Return [x, y] of the center of cell containing provided text 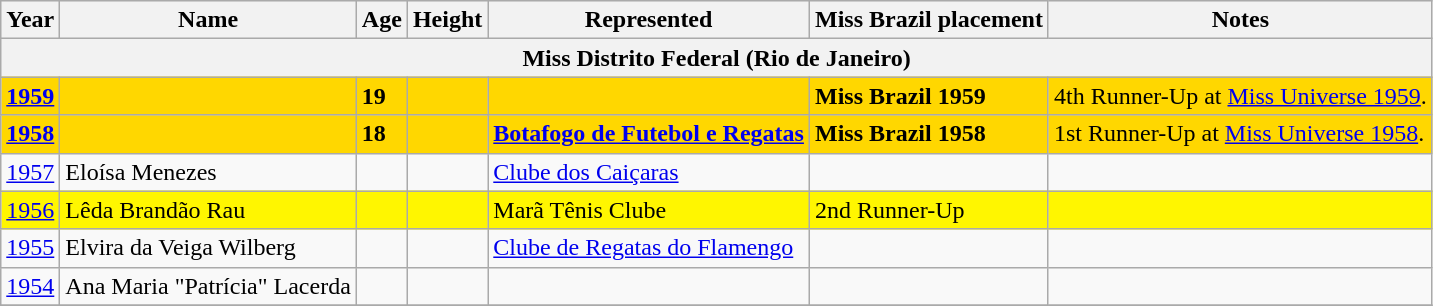
1956 [30, 210]
Year [30, 20]
Name [208, 20]
Notes [1240, 20]
Eloísa Menezes [208, 172]
Height [447, 20]
2nd Runner-Up [928, 210]
Elvira da Veiga Wilberg [208, 248]
4th Runner-Up at Miss Universe 1959. [1240, 96]
Ana Maria "Patrícia" Lacerda [208, 286]
Age [382, 20]
1958 [30, 134]
Miss Distrito Federal (Rio de Janeiro) [717, 58]
Miss Brazil 1959 [928, 96]
Clube de Regatas do Flamengo [649, 248]
Lêda Brandão Rau [208, 210]
1959 [30, 96]
19 [382, 96]
Represented [649, 20]
1st Runner-Up at Miss Universe 1958. [1240, 134]
Clube dos Caiçaras [649, 172]
1955 [30, 248]
Miss Brazil 1958 [928, 134]
1954 [30, 286]
1957 [30, 172]
Marã Tênis Clube [649, 210]
18 [382, 134]
Miss Brazil placement [928, 20]
Botafogo de Futebol e Regatas [649, 134]
